Detect which cell encompasses the target text, then output its (x, y) center coordinate. 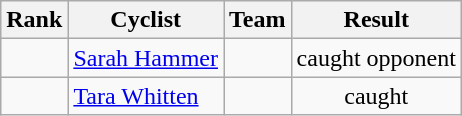
Team (258, 20)
caught opponent (376, 58)
Rank (34, 20)
caught (376, 96)
Cyclist (146, 20)
Result (376, 20)
Sarah Hammer (146, 58)
Tara Whitten (146, 96)
